Output the (x, y) coordinate of the center of the cell containing the given text.  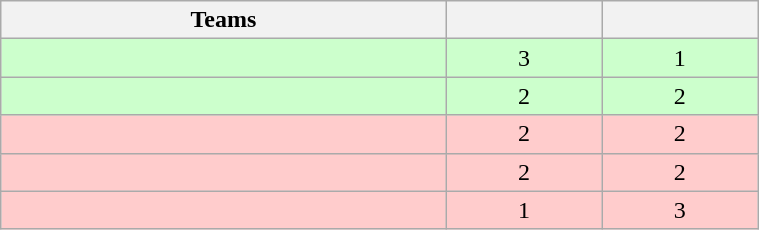
Teams (224, 20)
